From the cell containing the given text, extract its center point as (X, Y) coordinate. 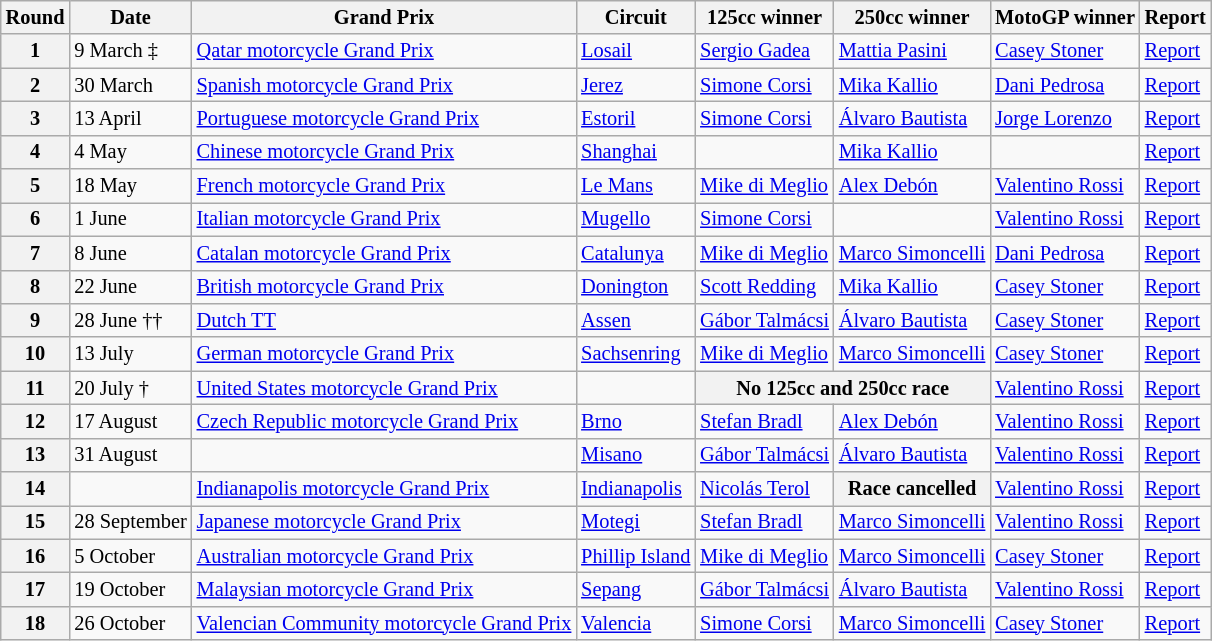
13 April (130, 118)
Nicolás Terol (764, 489)
Round (36, 17)
Date (130, 17)
13 (36, 455)
United States motorcycle Grand Prix (384, 388)
Losail (636, 51)
18 May (130, 186)
12 (36, 421)
Scott Redding (764, 287)
Australian motorcycle Grand Prix (384, 556)
4 May (130, 152)
8 June (130, 253)
8 (36, 287)
20 July † (130, 388)
14 (36, 489)
Japanese motorcycle Grand Prix (384, 522)
10 (36, 354)
Catalan motorcycle Grand Prix (384, 253)
Grand Prix (384, 17)
MotoGP winner (1065, 17)
Jerez (636, 85)
Dutch TT (384, 320)
No 125cc and 250cc race (842, 388)
9 (36, 320)
Indianapolis (636, 489)
Motegi (636, 522)
125cc winner (764, 17)
Misano (636, 455)
9 March ‡ (130, 51)
British motorcycle Grand Prix (384, 287)
1 June (130, 219)
2 (36, 85)
Valencian Community motorcycle Grand Prix (384, 623)
7 (36, 253)
Circuit (636, 17)
Mugello (636, 219)
6 (36, 219)
Italian motorcycle Grand Prix (384, 219)
Shanghai (636, 152)
Mattia Pasini (912, 51)
31 August (130, 455)
Spanish motorcycle Grand Prix (384, 85)
Sachsenring (636, 354)
28 June †† (130, 320)
13 July (130, 354)
Portuguese motorcycle Grand Prix (384, 118)
28 September (130, 522)
Le Mans (636, 186)
4 (36, 152)
5 (36, 186)
30 March (130, 85)
17 (36, 589)
250cc winner (912, 17)
Race cancelled (912, 489)
Chinese motorcycle Grand Prix (384, 152)
French motorcycle Grand Prix (384, 186)
19 October (130, 589)
Catalunya (636, 253)
Phillip Island (636, 556)
17 August (130, 421)
Czech Republic motorcycle Grand Prix (384, 421)
Jorge Lorenzo (1065, 118)
1 (36, 51)
26 October (130, 623)
Valencia (636, 623)
Qatar motorcycle Grand Prix (384, 51)
Estoril (636, 118)
Brno (636, 421)
Assen (636, 320)
Sepang (636, 589)
3 (36, 118)
Donington (636, 287)
18 (36, 623)
Indianapolis motorcycle Grand Prix (384, 489)
Malaysian motorcycle Grand Prix (384, 589)
16 (36, 556)
5 October (130, 556)
German motorcycle Grand Prix (384, 354)
Sergio Gadea (764, 51)
22 June (130, 287)
11 (36, 388)
15 (36, 522)
